Provide the (x, y) coordinate of the cell's center where the given text is located.  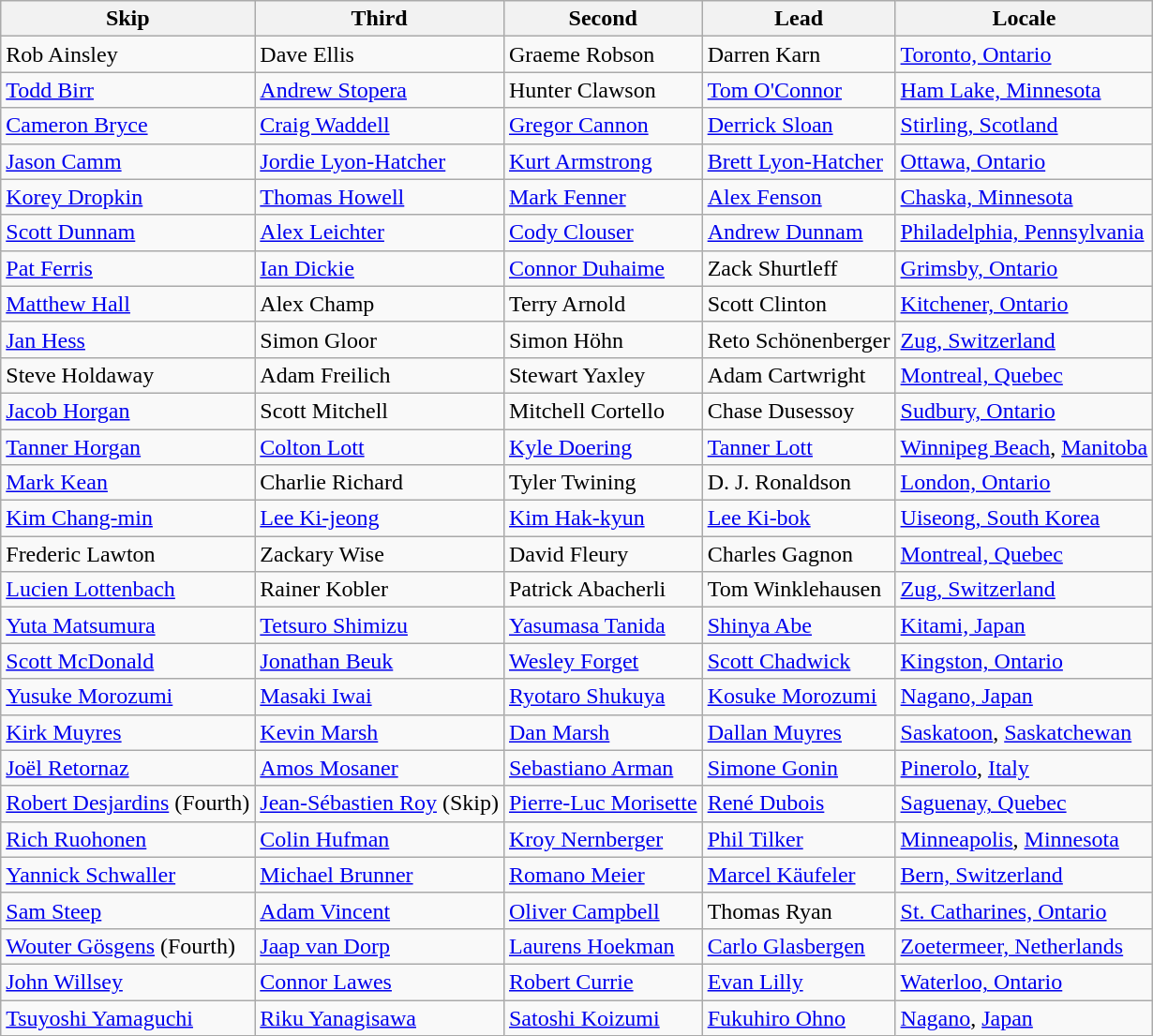
Dave Ellis (380, 54)
Darren Karn (799, 54)
Michael Brunner (380, 875)
Masaki Iwai (380, 697)
Skip (127, 19)
Bern, Switzerland (1024, 875)
Ian Dickie (380, 268)
Toronto, Ontario (1024, 54)
Kim Chang-min (127, 518)
Dallan Muyres (799, 732)
Adam Cartwright (799, 375)
Locale (1024, 19)
Romano Meier (603, 875)
Rob Ainsley (127, 54)
Tsuyoshi Yamaguchi (127, 1017)
Jonathan Beuk (380, 661)
Lucien Lottenbach (127, 590)
Korey Dropkin (127, 197)
Kosuke Morozumi (799, 697)
Ham Lake, Minnesota (1024, 90)
Derrick Sloan (799, 126)
St. Catharines, Ontario (1024, 910)
Andrew Dunnam (799, 233)
Phil Tilker (799, 839)
Jaap van Dorp (380, 946)
Jan Hess (127, 339)
Adam Vincent (380, 910)
Pinerolo, Italy (1024, 768)
John Willsey (127, 982)
Sam Steep (127, 910)
Tanner Lott (799, 447)
Ryotaro Shukuya (603, 697)
Zack Shurtleff (799, 268)
Waterloo, Ontario (1024, 982)
Stewart Yaxley (603, 375)
Scott Clinton (799, 304)
Charlie Richard (380, 483)
Robert Desjardins (Fourth) (127, 803)
Stirling, Scotland (1024, 126)
Simon Gloor (380, 339)
Amos Mosaner (380, 768)
Kirk Muyres (127, 732)
Simone Gonin (799, 768)
Kim Hak-kyun (603, 518)
Matthew Hall (127, 304)
Fukuhiro Ohno (799, 1017)
Kitami, Japan (1024, 625)
Yannick Schwaller (127, 875)
Hunter Clawson (603, 90)
Craig Waddell (380, 126)
Saskatoon, Saskatchewan (1024, 732)
Terry Arnold (603, 304)
Uiseong, South Korea (1024, 518)
Joël Retornaz (127, 768)
Scott Dunnam (127, 233)
Cameron Bryce (127, 126)
Andrew Stopera (380, 90)
Alex Champ (380, 304)
Sudbury, Ontario (1024, 411)
Minneapolis, Minnesota (1024, 839)
Colton Lott (380, 447)
Yusuke Morozumi (127, 697)
Charles Gagnon (799, 554)
D. J. Ronaldson (799, 483)
Evan Lilly (799, 982)
Kurt Armstrong (603, 161)
Wesley Forget (603, 661)
Rich Ruohonen (127, 839)
Zoetermeer, Netherlands (1024, 946)
Winnipeg Beach, Manitoba (1024, 447)
Mark Kean (127, 483)
Jason Camm (127, 161)
Carlo Glasbergen (799, 946)
Kitchener, Ontario (1024, 304)
Brett Lyon-Hatcher (799, 161)
Alex Leichter (380, 233)
Dan Marsh (603, 732)
Oliver Campbell (603, 910)
Rainer Kobler (380, 590)
Ottawa, Ontario (1024, 161)
Graeme Robson (603, 54)
Kevin Marsh (380, 732)
David Fleury (603, 554)
Gregor Cannon (603, 126)
Connor Duhaime (603, 268)
Second (603, 19)
Thomas Howell (380, 197)
Laurens Hoekman (603, 946)
Colin Hufman (380, 839)
Thomas Ryan (799, 910)
Jacob Horgan (127, 411)
Lead (799, 19)
Lee Ki-jeong (380, 518)
Patrick Abacherli (603, 590)
Kyle Doering (603, 447)
Yasumasa Tanida (603, 625)
Riku Yanagisawa (380, 1017)
Tanner Horgan (127, 447)
Scott McDonald (127, 661)
London, Ontario (1024, 483)
Marcel Käufeler (799, 875)
Lee Ki-bok (799, 518)
Mark Fenner (603, 197)
Connor Lawes (380, 982)
Tom O'Connor (799, 90)
Wouter Gösgens (Fourth) (127, 946)
Jordie Lyon-Hatcher (380, 161)
Scott Mitchell (380, 411)
Grimsby, Ontario (1024, 268)
Kroy Nernberger (603, 839)
Simon Höhn (603, 339)
Alex Fenson (799, 197)
Mitchell Cortello (603, 411)
Jean-Sébastien Roy (Skip) (380, 803)
Saguenay, Quebec (1024, 803)
Chaska, Minnesota (1024, 197)
Adam Freilich (380, 375)
Pierre-Luc Morisette (603, 803)
Reto Schönenberger (799, 339)
René Dubois (799, 803)
Pat Ferris (127, 268)
Steve Holdaway (127, 375)
Yuta Matsumura (127, 625)
Tetsuro Shimizu (380, 625)
Shinya Abe (799, 625)
Cody Clouser (603, 233)
Tyler Twining (603, 483)
Kingston, Ontario (1024, 661)
Robert Currie (603, 982)
Frederic Lawton (127, 554)
Third (380, 19)
Todd Birr (127, 90)
Chase Dusessoy (799, 411)
Scott Chadwick (799, 661)
Satoshi Koizumi (603, 1017)
Philadelphia, Pennsylvania (1024, 233)
Sebastiano Arman (603, 768)
Zackary Wise (380, 554)
Tom Winklehausen (799, 590)
